Return (x, y) of the center of cell containing provided text 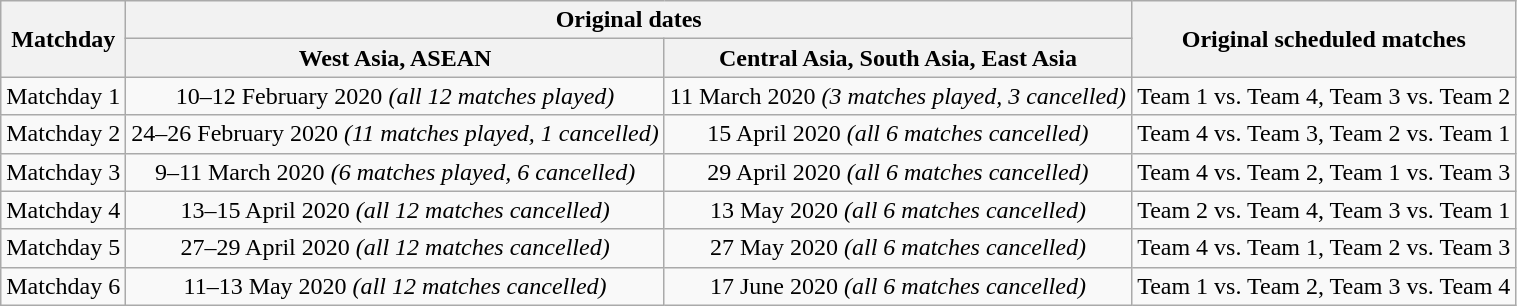
10–12 February 2020 (all 12 matches played) (395, 96)
9–11 March 2020 (6 matches played, 6 cancelled) (395, 172)
Team 4 vs. Team 2, Team 1 vs. Team 3 (1324, 172)
Team 1 vs. Team 4, Team 3 vs. Team 2 (1324, 96)
Original dates (629, 20)
Matchday 3 (64, 172)
Matchday 5 (64, 248)
17 June 2020 (all 6 matches cancelled) (898, 286)
Team 2 vs. Team 4, Team 3 vs. Team 1 (1324, 210)
11 March 2020 (3 matches played, 3 cancelled) (898, 96)
15 April 2020 (all 6 matches cancelled) (898, 134)
29 April 2020 (all 6 matches cancelled) (898, 172)
Matchday 2 (64, 134)
West Asia, ASEAN (395, 58)
Matchday 4 (64, 210)
13 May 2020 (all 6 matches cancelled) (898, 210)
Matchday (64, 39)
11–13 May 2020 (all 12 matches cancelled) (395, 286)
Central Asia, South Asia, East Asia (898, 58)
Team 4 vs. Team 1, Team 2 vs. Team 3 (1324, 248)
Original scheduled matches (1324, 39)
Matchday 1 (64, 96)
13–15 April 2020 (all 12 matches cancelled) (395, 210)
27 May 2020 (all 6 matches cancelled) (898, 248)
27–29 April 2020 (all 12 matches cancelled) (395, 248)
Team 1 vs. Team 2, Team 3 vs. Team 4 (1324, 286)
Matchday 6 (64, 286)
24–26 February 2020 (11 matches played, 1 cancelled) (395, 134)
Team 4 vs. Team 3, Team 2 vs. Team 1 (1324, 134)
